Scan for the cell matching the given text and deliver its [X, Y] coordinate at center. 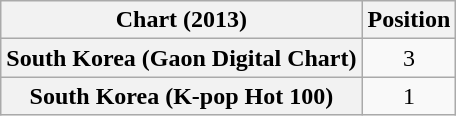
South Korea (K-pop Hot 100) [182, 96]
3 [409, 58]
1 [409, 96]
South Korea (Gaon Digital Chart) [182, 58]
Chart (2013) [182, 20]
Position [409, 20]
